Locate the cell with the specified text and output its [x, y] center coordinate. 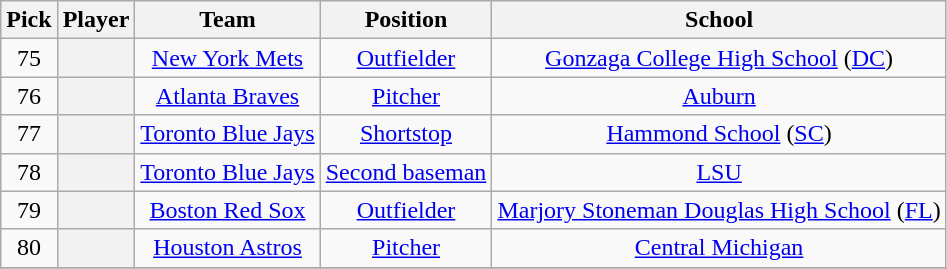
New York Mets [228, 58]
Houston Astros [228, 248]
76 [29, 96]
Position [406, 20]
LSU [719, 172]
School [719, 20]
Player [96, 20]
Marjory Stoneman Douglas High School (FL) [719, 210]
Central Michigan [719, 248]
Atlanta Braves [228, 96]
Pick [29, 20]
Auburn [719, 96]
Second baseman [406, 172]
Gonzaga College High School (DC) [719, 58]
80 [29, 248]
Boston Red Sox [228, 210]
77 [29, 134]
Hammond School (SC) [719, 134]
75 [29, 58]
Shortstop [406, 134]
79 [29, 210]
Team [228, 20]
78 [29, 172]
